Determine the [X, Y] coordinate at the center of the cell enclosing the given text.  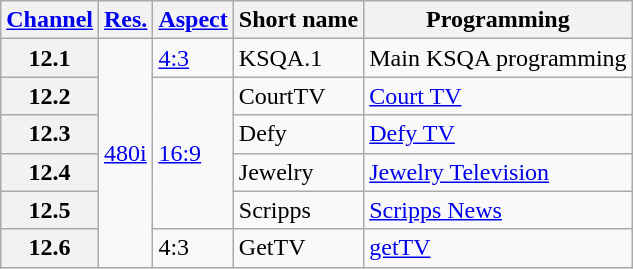
KSQA.1 [298, 58]
Defy [298, 134]
Res. [126, 20]
Jewelry [298, 172]
Jewelry Television [498, 172]
480i [126, 153]
GetTV [298, 248]
12.1 [50, 58]
16:9 [193, 153]
12.6 [50, 248]
Defy TV [498, 134]
Scripps [298, 210]
Main KSQA programming [498, 58]
Channel [50, 20]
12.4 [50, 172]
12.3 [50, 134]
Scripps News [498, 210]
Court TV [498, 96]
12.2 [50, 96]
getTV [498, 248]
Programming [498, 20]
CourtTV [298, 96]
12.5 [50, 210]
Short name [298, 20]
Aspect [193, 20]
